Output the [X, Y] coordinate of the center of the cell containing the given text.  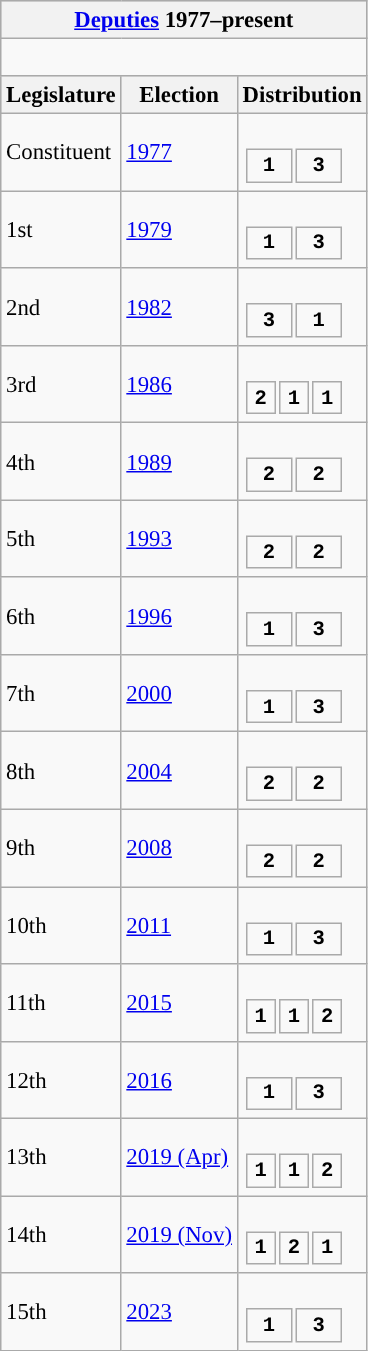
Deputies 1977–present [184, 20]
6th [61, 616]
2nd [61, 306]
8th [61, 770]
1986 [179, 384]
1 2 1 [302, 1234]
Constituent [61, 152]
13th [61, 1158]
1993 [179, 538]
2008 [179, 848]
12th [61, 1080]
2015 [179, 1002]
5th [61, 538]
3rd [61, 384]
1977 [179, 152]
2000 [179, 694]
1989 [179, 462]
10th [61, 926]
4th [61, 462]
7th [61, 694]
1st [61, 230]
14th [61, 1234]
2016 [179, 1080]
1979 [179, 230]
15th [61, 1312]
3 1 [302, 306]
2004 [179, 770]
2023 [179, 1312]
1982 [179, 306]
Distribution [302, 95]
2019 (Apr) [179, 1158]
2019 (Nov) [179, 1234]
Legislature [61, 95]
2011 [179, 926]
Election [179, 95]
9th [61, 848]
11th [61, 1002]
2 1 1 [302, 384]
1996 [179, 616]
